Identify which cell holds the provided text, then report its [x, y] central coordinate. 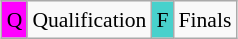
Finals [204, 20]
F [162, 20]
Qualification [89, 20]
Q [15, 20]
